Output the [x, y] coordinate of the center of the cell containing the given text.  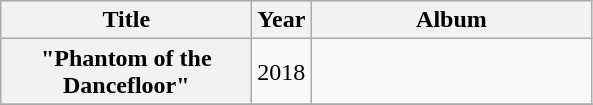
2018 [282, 72]
"Phantom of the Dancefloor" [126, 72]
Year [282, 20]
Title [126, 20]
Album [452, 20]
